Find where the given text appears and provide that cell's center as (X, Y) coordinate. 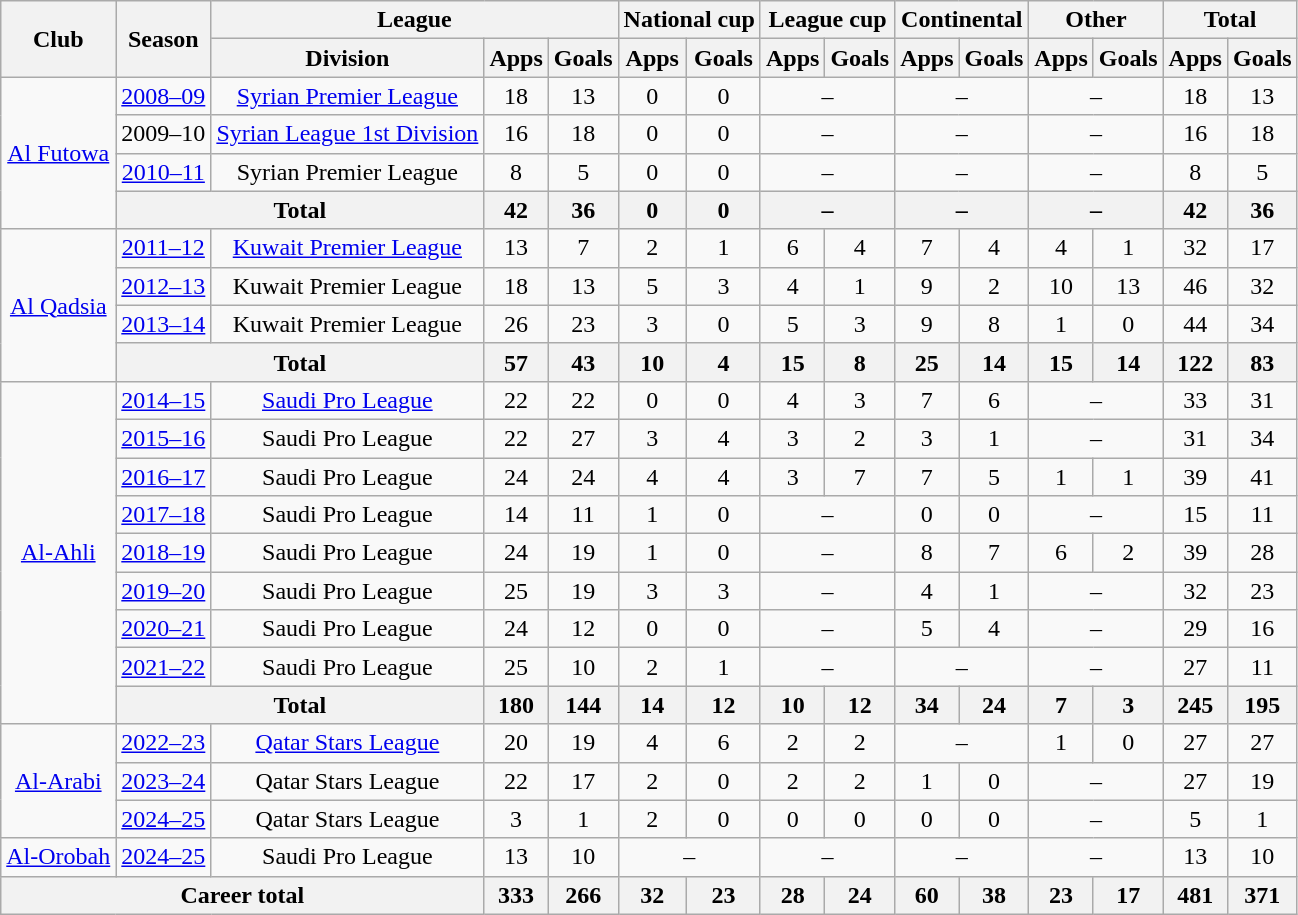
Other (1096, 20)
Career total (242, 895)
2022–23 (164, 743)
29 (1195, 629)
Division (348, 58)
481 (1195, 895)
44 (1195, 324)
180 (516, 705)
2020–21 (164, 629)
2014–15 (164, 400)
57 (516, 362)
38 (994, 895)
46 (1195, 286)
333 (516, 895)
26 (516, 324)
245 (1195, 705)
Al-Ahli (58, 552)
83 (1262, 362)
2017–18 (164, 515)
20 (516, 743)
League cup (827, 20)
Season (164, 39)
41 (1262, 477)
195 (1262, 705)
2009–10 (164, 134)
122 (1195, 362)
43 (583, 362)
2016–17 (164, 477)
371 (1262, 895)
Al Qadsia (58, 305)
League (414, 20)
2010–11 (164, 172)
Continental (962, 20)
Al Futowa (58, 153)
266 (583, 895)
2015–16 (164, 438)
2011–12 (164, 248)
60 (927, 895)
Club (58, 39)
33 (1195, 400)
2019–20 (164, 591)
National cup (689, 20)
2012–13 (164, 286)
Al-Arabi (58, 781)
2021–22 (164, 667)
Al-Orobah (58, 857)
2013–14 (164, 324)
Syrian League 1st Division (348, 134)
2008–09 (164, 96)
2023–24 (164, 781)
2018–19 (164, 553)
144 (583, 705)
